Scan for the cell matching the given text and deliver its [x, y] coordinate at center. 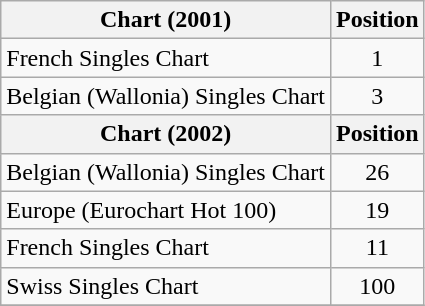
Swiss Singles Chart [166, 286]
Chart (2001) [166, 20]
Europe (Eurochart Hot 100) [166, 210]
100 [377, 286]
3 [377, 96]
11 [377, 248]
19 [377, 210]
26 [377, 172]
Chart (2002) [166, 134]
1 [377, 58]
